Determine the (x, y) coordinate at the center of the cell enclosing the given text.  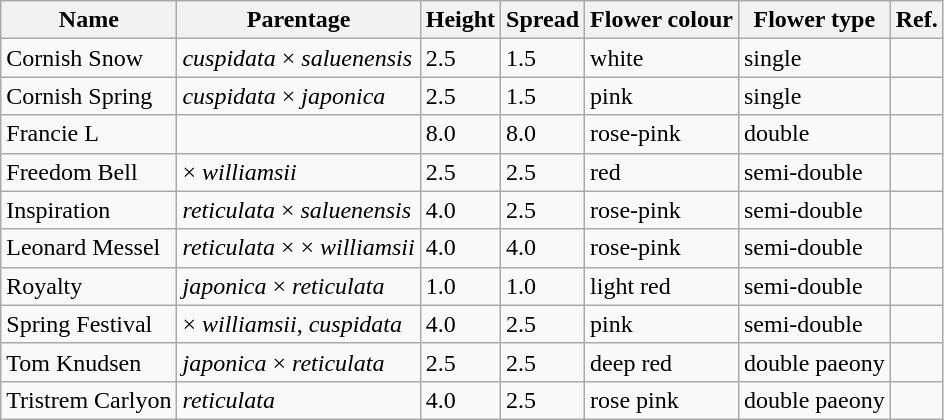
× williamsii, cuspidata (298, 324)
deep red (662, 362)
Parentage (298, 20)
white (662, 58)
reticulata × saluenensis (298, 210)
Cornish Spring (89, 96)
Freedom Bell (89, 172)
cuspidata × japonica (298, 96)
reticulata (298, 400)
light red (662, 286)
Inspiration (89, 210)
Royalty (89, 286)
red (662, 172)
Tom Knudsen (89, 362)
Leonard Messel (89, 248)
Cornish Snow (89, 58)
Flower type (814, 20)
Name (89, 20)
cuspidata × saluenensis (298, 58)
Tristrem Carlyon (89, 400)
Flower colour (662, 20)
Height (460, 20)
reticulata × × williamsii (298, 248)
Ref. (916, 20)
rose pink (662, 400)
double (814, 134)
× williamsii (298, 172)
Spring Festival (89, 324)
Francie L (89, 134)
Spread (543, 20)
